Detect which cell encompasses the target text, then output its [x, y] center coordinate. 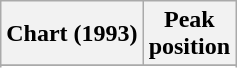
Peakposition [189, 34]
Chart (1993) [72, 34]
